Locate the cell with the specified text and output its (X, Y) center coordinate. 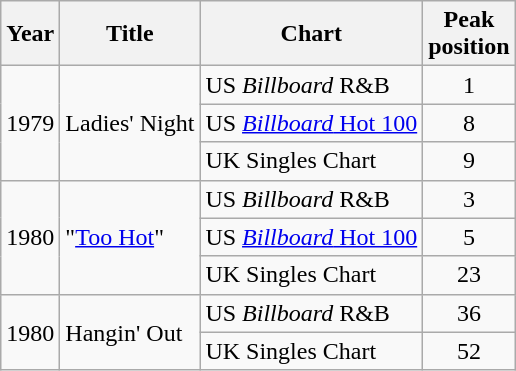
Year (30, 34)
3 (469, 199)
52 (469, 351)
1 (469, 85)
Hangin' Out (130, 332)
1979 (30, 123)
8 (469, 123)
9 (469, 161)
36 (469, 313)
5 (469, 237)
Ladies' Night (130, 123)
Title (130, 34)
Peakposition (469, 34)
"Too Hot" (130, 237)
23 (469, 275)
Chart (312, 34)
